Output the (x, y) coordinate of the center of the cell containing the given text.  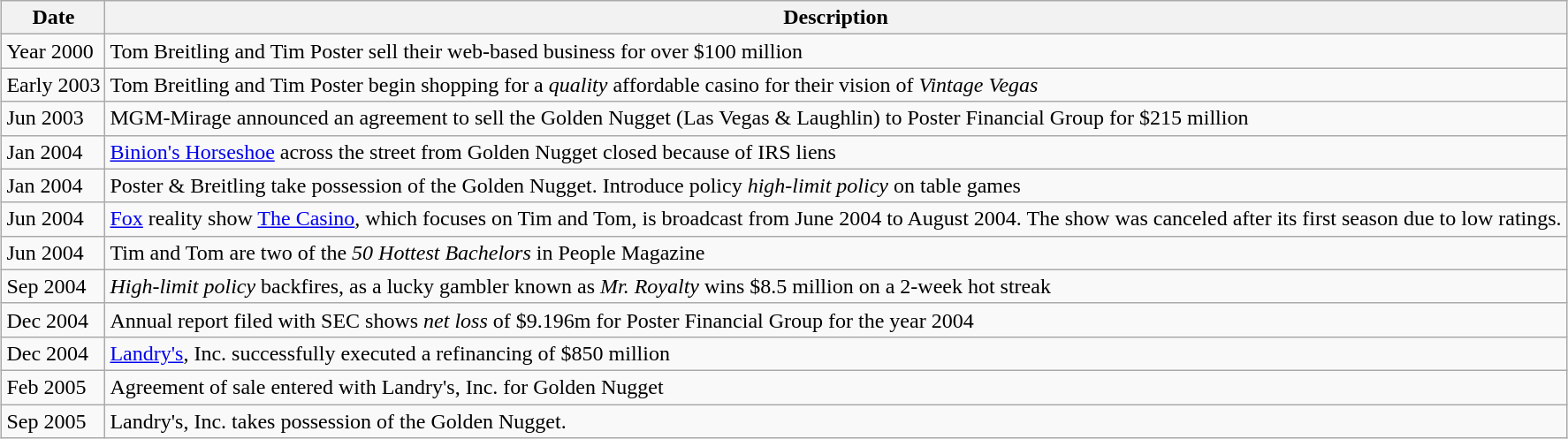
Feb 2005 (53, 387)
High-limit policy backfires, as a lucky gambler known as Mr. Royalty wins $8.5 million on a 2-week hot streak (836, 286)
Landry's, Inc. takes possession of the Golden Nugget. (836, 421)
Description (836, 18)
Agreement of sale entered with Landry's, Inc. for Golden Nugget (836, 387)
MGM-Mirage announced an agreement to sell the Golden Nugget (Las Vegas & Laughlin) to Poster Financial Group for $215 million (836, 118)
Tom Breitling and Tim Poster begin shopping for a quality affordable casino for their vision of Vintage Vegas (836, 85)
Tim and Tom are two of the 50 Hottest Bachelors in People Magazine (836, 253)
Date (53, 18)
Annual report filed with SEC shows net loss of $9.196m for Poster Financial Group for the year 2004 (836, 320)
Early 2003 (53, 85)
Binion's Horseshoe across the street from Golden Nugget closed because of IRS liens (836, 152)
Sep 2004 (53, 286)
Jun 2003 (53, 118)
Year 2000 (53, 51)
Landry's, Inc. successfully executed a refinancing of $850 million (836, 353)
Tom Breitling and Tim Poster sell their web-based business for over $100 million (836, 51)
Poster & Breitling take possession of the Golden Nugget. Introduce policy high-limit policy on table games (836, 185)
Sep 2005 (53, 421)
